Capture the cell that displays the provided text and extract its [x, y] central coordinate. 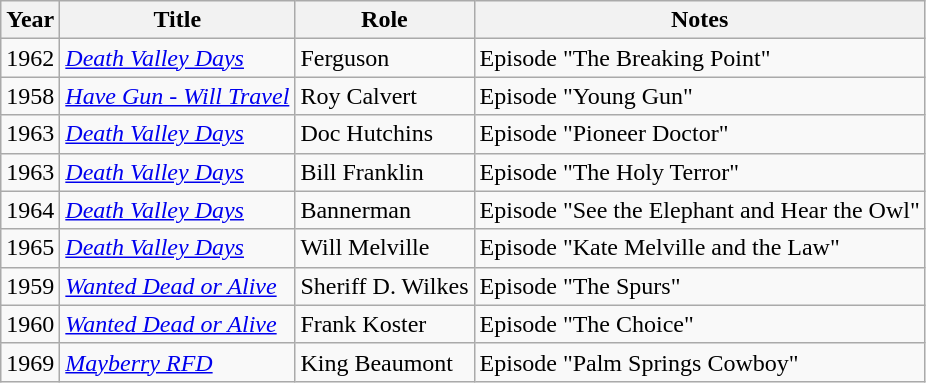
Roy Calvert [384, 96]
Year [30, 20]
1962 [30, 58]
Title [178, 20]
1960 [30, 324]
1965 [30, 248]
Episode "Pioneer Doctor" [700, 134]
1959 [30, 286]
Role [384, 20]
Episode "Palm Springs Cowboy" [700, 362]
Notes [700, 20]
Will Melville [384, 248]
1964 [30, 210]
Doc Hutchins [384, 134]
Frank Koster [384, 324]
1969 [30, 362]
1958 [30, 96]
Episode "Kate Melville and the Law" [700, 248]
Episode "Young Gun" [700, 96]
Bill Franklin [384, 172]
Bannerman [384, 210]
Episode "The Choice" [700, 324]
Ferguson [384, 58]
Have Gun - Will Travel [178, 96]
Episode "See the Elephant and Hear the Owl" [700, 210]
Episode "The Breaking Point" [700, 58]
Sheriff D. Wilkes [384, 286]
Episode "The Spurs" [700, 286]
King Beaumont [384, 362]
Mayberry RFD [178, 362]
Episode "The Holy Terror" [700, 172]
